From the cell containing the given text, extract its center point as [X, Y] coordinate. 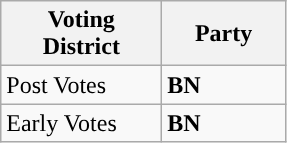
Early Votes [82, 123]
Party [224, 34]
Voting District [82, 34]
Post Votes [82, 85]
